Search for the cell housing the specified text and yield its (X, Y) center coordinate. 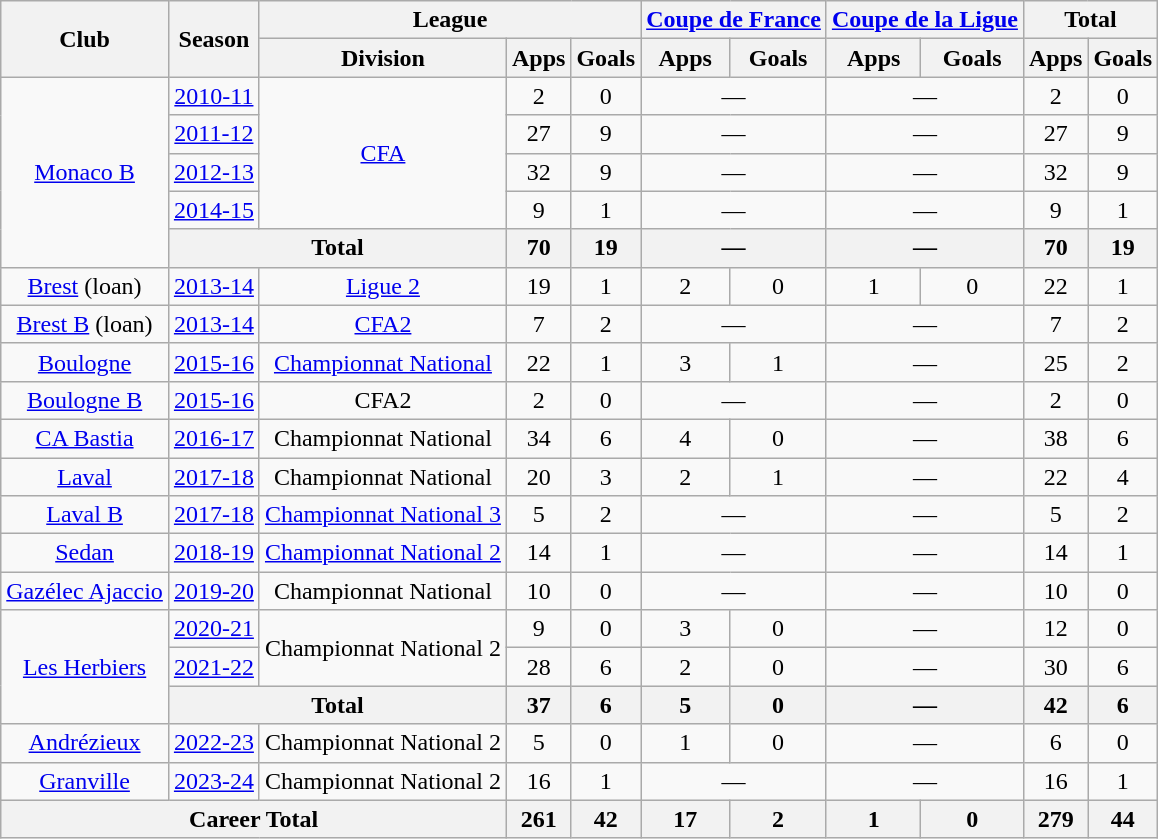
Coupe de France (734, 20)
2021-22 (214, 667)
Boulogne (85, 362)
2010-11 (214, 96)
2014-15 (214, 210)
Ligue 2 (382, 286)
2012-13 (214, 172)
2023-24 (214, 781)
37 (538, 705)
20 (538, 477)
Andrézieux (85, 743)
2019-20 (214, 591)
Brest (loan) (85, 286)
Season (214, 39)
Laval B (85, 515)
League (450, 20)
261 (538, 819)
Les Herbiers (85, 667)
2018-19 (214, 553)
Laval (85, 477)
CFA (382, 153)
Granville (85, 781)
Brest B (loan) (85, 324)
Sedan (85, 553)
Career Total (254, 819)
12 (1055, 629)
Monaco B (85, 172)
279 (1055, 819)
25 (1055, 362)
28 (538, 667)
17 (686, 819)
Coupe de la Ligue (924, 20)
30 (1055, 667)
Boulogne B (85, 400)
CA Bastia (85, 438)
2020-21 (214, 629)
34 (538, 438)
44 (1123, 819)
2016-17 (214, 438)
Club (85, 39)
Championnat National 3 (382, 515)
38 (1055, 438)
Division (382, 58)
2011-12 (214, 134)
2022-23 (214, 743)
Gazélec Ajaccio (85, 591)
